Search for the cell housing the specified text and yield its (x, y) center coordinate. 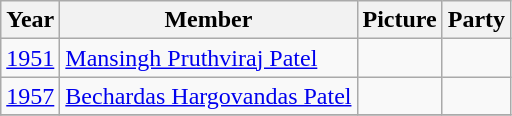
Bechardas Hargovandas Patel (208, 96)
Year (30, 20)
1957 (30, 96)
Party (476, 20)
Member (208, 20)
Picture (400, 20)
Mansingh Pruthviraj Patel (208, 58)
1951 (30, 58)
